Return [X, Y] of the center of cell containing provided text 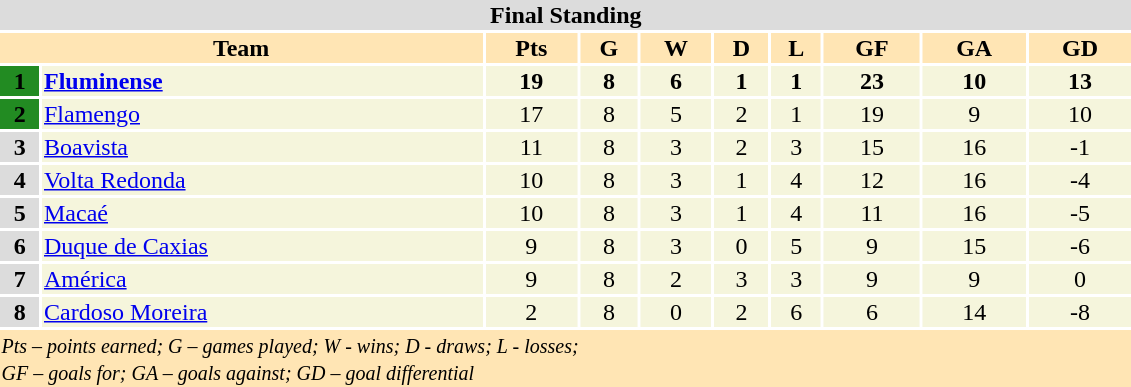
Duque de Caxias [262, 246]
12 [872, 180]
Macaé [262, 213]
América [262, 279]
L [796, 48]
Team [241, 48]
G [608, 48]
GF [872, 48]
14 [974, 312]
Flamengo [262, 114]
W [676, 48]
D [742, 48]
GA [974, 48]
Fluminense [262, 81]
17 [531, 114]
Cardoso Moreira [262, 312]
Volta Redonda [262, 180]
7 [20, 279]
Boavista [262, 147]
Pts [531, 48]
23 [872, 81]
